Identify which cell holds the provided text, then report its [X, Y] central coordinate. 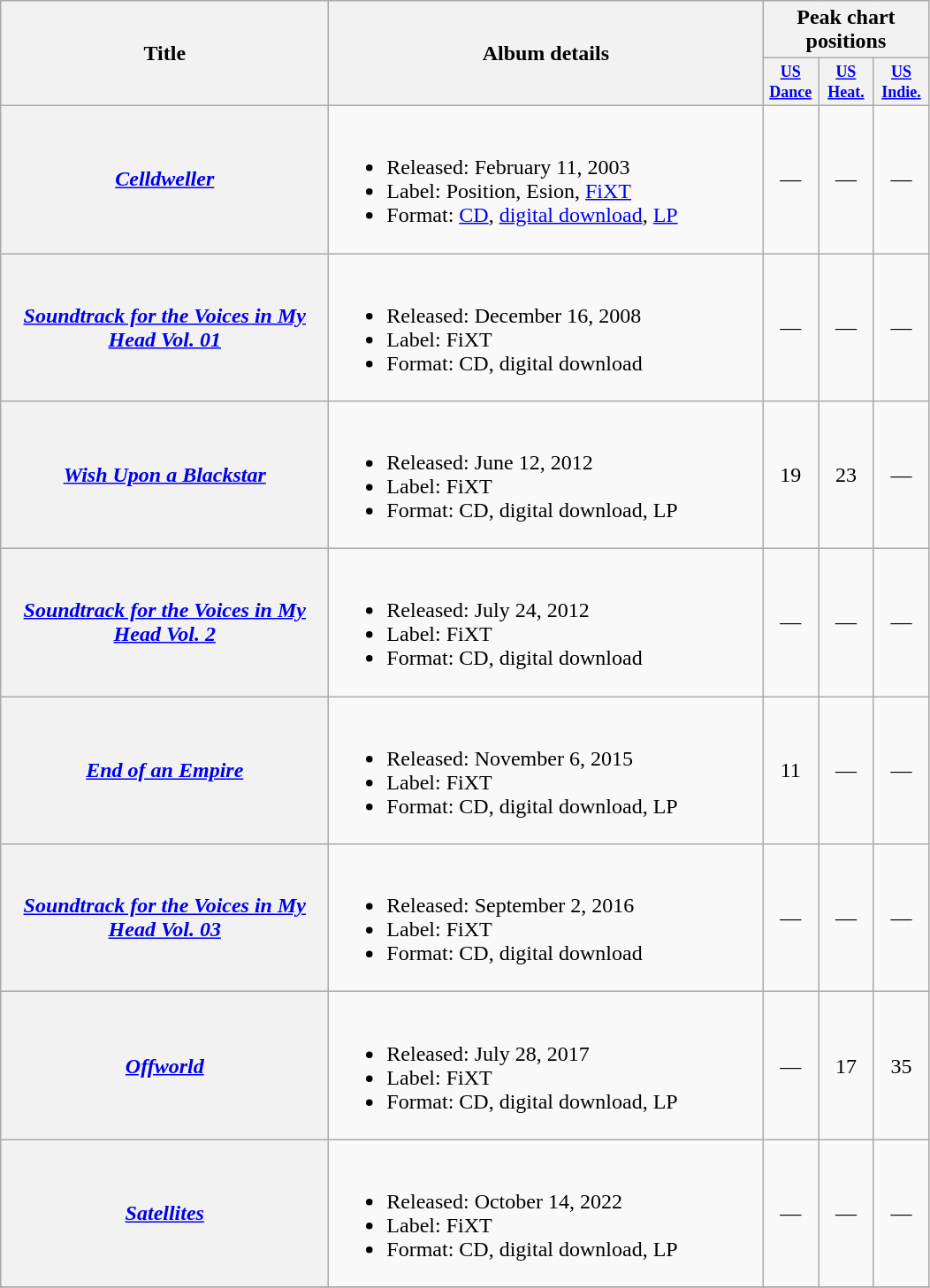
Celldweller [164, 179]
Released: October 14, 2022Label: FiXTFormat: CD, digital download, LP [546, 1213]
US Indie. [902, 82]
Released: November 6, 2015Label: FiXTFormat: CD, digital download, LP [546, 771]
Soundtrack for the Voices in My Head Vol. 03 [164, 918]
Soundtrack for the Voices in My Head Vol. 2 [164, 622]
Released: February 11, 2003Label: Position, Esion, FiXTFormat: CD, digital download, LP [546, 179]
Soundtrack for the Voices in My Head Vol. 01 [164, 327]
Released: July 28, 2017Label: FiXTFormat: CD, digital download, LP [546, 1066]
19 [790, 476]
Released: June 12, 2012Label: FiXTFormat: CD, digital download, LP [546, 476]
Offworld [164, 1066]
End of an Empire [164, 771]
Released: September 2, 2016Label: FiXTFormat: CD, digital download [546, 918]
Wish Upon a Blackstar [164, 476]
Released: December 16, 2008Label: FiXTFormat: CD, digital download [546, 327]
Peak chart positions [846, 30]
23 [847, 476]
Album details [546, 53]
Title [164, 53]
11 [790, 771]
Satellites [164, 1213]
US Heat. [847, 82]
USDance [790, 82]
17 [847, 1066]
Released: July 24, 2012Label: FiXTFormat: CD, digital download [546, 622]
35 [902, 1066]
